Locate the cell with the specified text and output its (x, y) center coordinate. 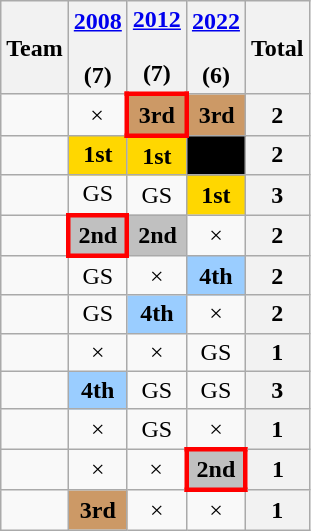
2008 (7) (98, 48)
Total (277, 48)
Team (35, 48)
2012 (7) (156, 48)
2022 (6) (216, 48)
